Output the [x, y] coordinate of the center of the cell containing the given text.  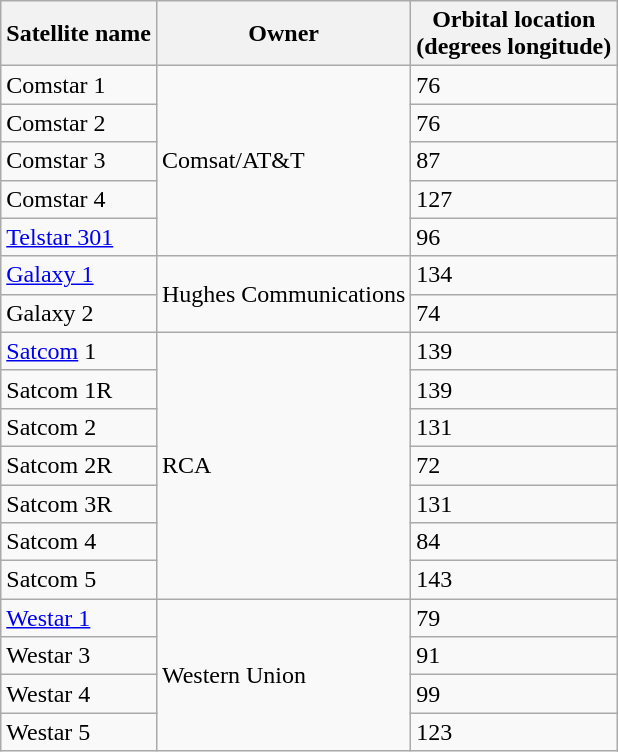
127 [514, 199]
123 [514, 732]
Satcom 1R [79, 389]
Satcom 3R [79, 503]
91 [514, 656]
Westar 5 [79, 732]
Western Union [283, 675]
Satcom 1 [79, 351]
134 [514, 275]
Satcom 2 [79, 427]
Satcom 5 [79, 580]
99 [514, 694]
87 [514, 161]
Owner [283, 34]
84 [514, 542]
Comstar 1 [79, 85]
Westar 1 [79, 618]
72 [514, 465]
Comstar 2 [79, 123]
143 [514, 580]
Galaxy 2 [79, 313]
96 [514, 237]
Comstar 3 [79, 161]
Comsat/AT&T [283, 161]
74 [514, 313]
Satellite name [79, 34]
Westar 4 [79, 694]
Comstar 4 [79, 199]
Hughes Communications [283, 294]
Satcom 4 [79, 542]
79 [514, 618]
Westar 3 [79, 656]
Orbital location(degrees longitude) [514, 34]
Telstar 301 [79, 237]
RCA [283, 465]
Satcom 2R [79, 465]
Galaxy 1 [79, 275]
